Capture the cell that displays the provided text and extract its [X, Y] central coordinate. 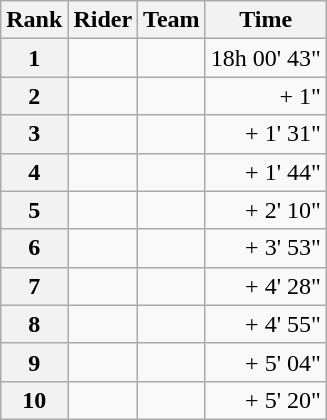
18h 00' 43" [266, 58]
Rank [34, 20]
+ 5' 04" [266, 362]
1 [34, 58]
+ 1' 44" [266, 172]
6 [34, 248]
3 [34, 134]
+ 2' 10" [266, 210]
Time [266, 20]
+ 3' 53" [266, 248]
+ 1' 31" [266, 134]
10 [34, 400]
Team [172, 20]
+ 4' 55" [266, 324]
8 [34, 324]
+ 5' 20" [266, 400]
Rider [103, 20]
9 [34, 362]
7 [34, 286]
5 [34, 210]
+ 1" [266, 96]
+ 4' 28" [266, 286]
4 [34, 172]
2 [34, 96]
